Capture the cell that displays the provided text and extract its [X, Y] central coordinate. 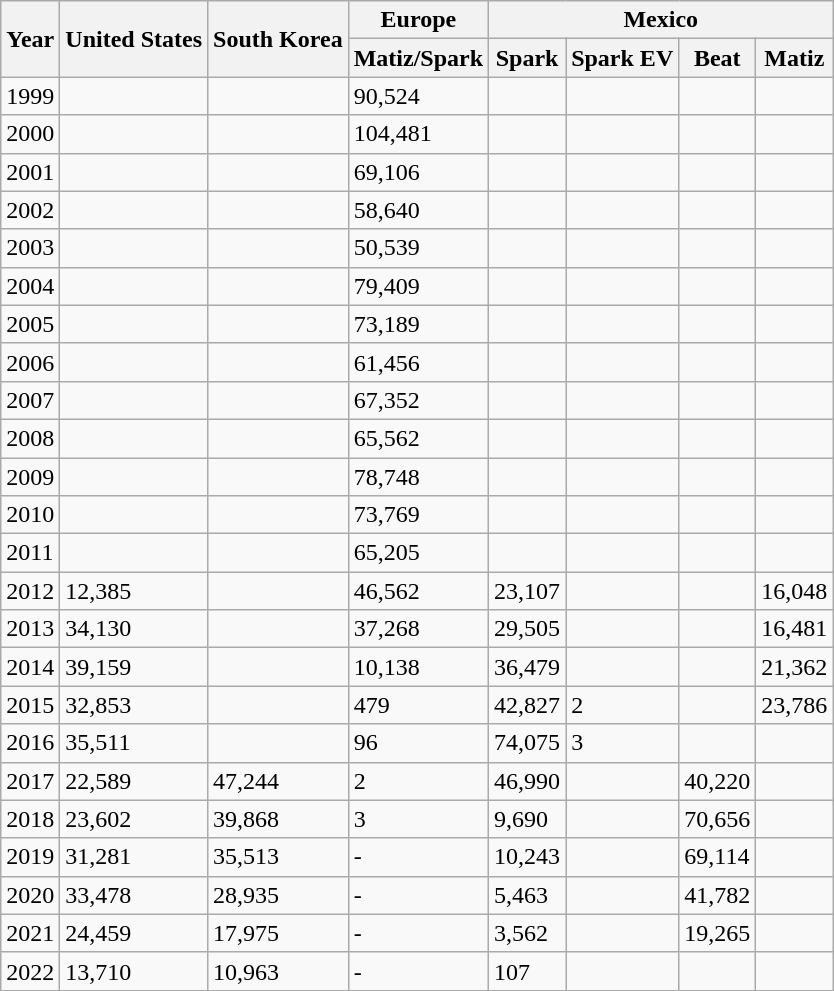
96 [418, 743]
41,782 [718, 895]
23,602 [134, 819]
74,075 [528, 743]
2011 [30, 553]
2014 [30, 667]
35,511 [134, 743]
Spark EV [622, 58]
19,265 [718, 933]
3,562 [528, 933]
2000 [30, 134]
2020 [30, 895]
16,481 [794, 629]
2001 [30, 172]
47,244 [278, 781]
2004 [30, 286]
61,456 [418, 362]
Matiz [794, 58]
10,138 [418, 667]
46,562 [418, 591]
1999 [30, 96]
2019 [30, 857]
78,748 [418, 477]
2005 [30, 324]
31,281 [134, 857]
2022 [30, 971]
73,189 [418, 324]
South Korea [278, 39]
2003 [30, 248]
23,786 [794, 705]
2009 [30, 477]
69,106 [418, 172]
37,268 [418, 629]
70,656 [718, 819]
107 [528, 971]
67,352 [418, 400]
Mexico [661, 20]
United States [134, 39]
69,114 [718, 857]
58,640 [418, 210]
2006 [30, 362]
23,107 [528, 591]
2002 [30, 210]
12,385 [134, 591]
65,562 [418, 438]
39,159 [134, 667]
36,479 [528, 667]
2016 [30, 743]
Matiz/Spark [418, 58]
21,362 [794, 667]
17,975 [278, 933]
2012 [30, 591]
2015 [30, 705]
79,409 [418, 286]
13,710 [134, 971]
33,478 [134, 895]
2017 [30, 781]
Beat [718, 58]
10,243 [528, 857]
104,481 [418, 134]
2007 [30, 400]
73,769 [418, 515]
40,220 [718, 781]
2018 [30, 819]
39,868 [278, 819]
479 [418, 705]
2021 [30, 933]
35,513 [278, 857]
Spark [528, 58]
5,463 [528, 895]
28,935 [278, 895]
Europe [418, 20]
9,690 [528, 819]
Year [30, 39]
65,205 [418, 553]
10,963 [278, 971]
22,589 [134, 781]
2008 [30, 438]
16,048 [794, 591]
2013 [30, 629]
32,853 [134, 705]
2010 [30, 515]
29,505 [528, 629]
42,827 [528, 705]
90,524 [418, 96]
50,539 [418, 248]
34,130 [134, 629]
46,990 [528, 781]
24,459 [134, 933]
